Search for the cell housing the specified text and yield its (X, Y) center coordinate. 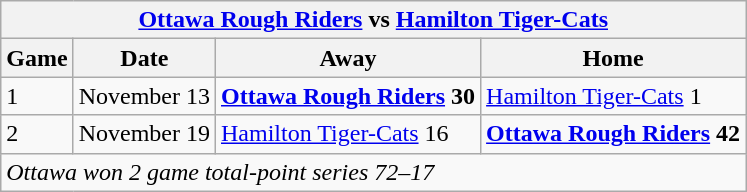
November 13 (144, 96)
Ottawa won 2 game total-point series 72–17 (374, 172)
Game (37, 58)
2 (37, 134)
Hamilton Tiger-Cats 1 (614, 96)
Home (614, 58)
Hamilton Tiger-Cats 16 (348, 134)
Date (144, 58)
1 (37, 96)
Ottawa Rough Riders 30 (348, 96)
Ottawa Rough Riders vs Hamilton Tiger-Cats (374, 20)
Ottawa Rough Riders 42 (614, 134)
Away (348, 58)
November 19 (144, 134)
